Search for the cell housing the specified text and yield its (x, y) center coordinate. 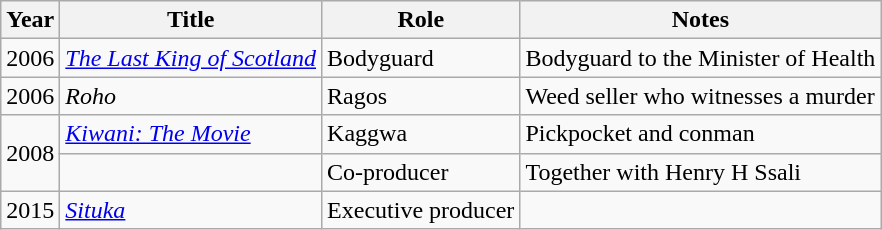
Notes (700, 20)
Year (30, 20)
Situka (191, 210)
Pickpocket and conman (700, 134)
2015 (30, 210)
Roho (191, 96)
Executive producer (421, 210)
Bodyguard (421, 58)
2008 (30, 153)
Weed seller who witnesses a murder (700, 96)
Bodyguard to the Minister of Health (700, 58)
Role (421, 20)
Co-producer (421, 172)
Kiwani: The Movie (191, 134)
Kaggwa (421, 134)
Ragos (421, 96)
The Last King of Scotland (191, 58)
Title (191, 20)
Together with Henry H Ssali (700, 172)
